For the text-containing cell, return its midpoint in (X, Y) coordinate format. 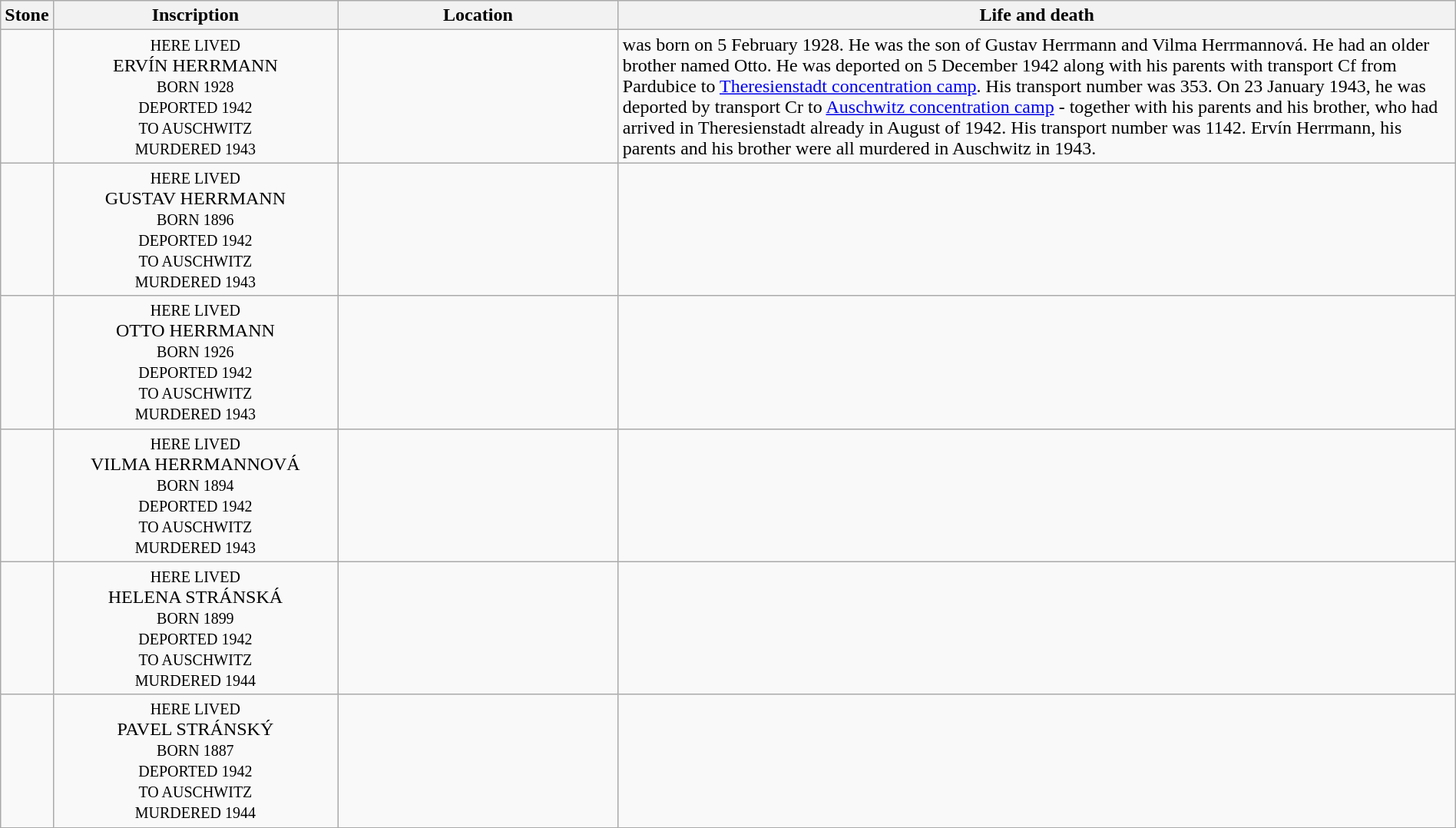
HERE LIVEDERVÍN HERRMANNBORN 1928DEPORTED 1942TO AUSCHWITZMURDERED 1943 (195, 97)
Life and death (1037, 15)
Inscription (195, 15)
Location (478, 15)
Stone (27, 15)
HERE LIVEDHELENA STRÁNSKÁBORN 1899DEPORTED 1942TO AUSCHWITZMURDERED 1944 (195, 628)
HERE LIVEDGUSTAV HERRMANNBORN 1896DEPORTED 1942TO AUSCHWITZMURDERED 1943 (195, 229)
HERE LIVEDPAVEL STRÁNSKÝBORN 1887DEPORTED 1942TO AUSCHWITZMURDERED 1944 (195, 760)
HERE LIVEDOTTO HERRMANNBORN 1926DEPORTED 1942TO AUSCHWITZMURDERED 1943 (195, 363)
HERE LIVEDVILMA HERRMANNOVÁBORN 1894DEPORTED 1942TO AUSCHWITZMURDERED 1943 (195, 495)
